For the text-containing cell, return its midpoint in (x, y) coordinate format. 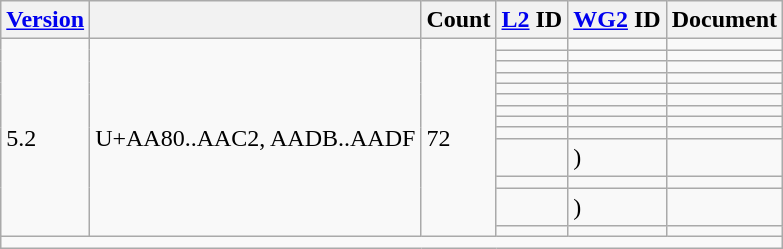
Count (458, 20)
72 (458, 138)
5.2 (46, 138)
Document (724, 20)
Version (46, 20)
WG2 ID (617, 20)
L2 ID (532, 20)
U+AA80..AAC2, AADB..AADF (256, 138)
